Capture the cell that displays the provided text and extract its [x, y] central coordinate. 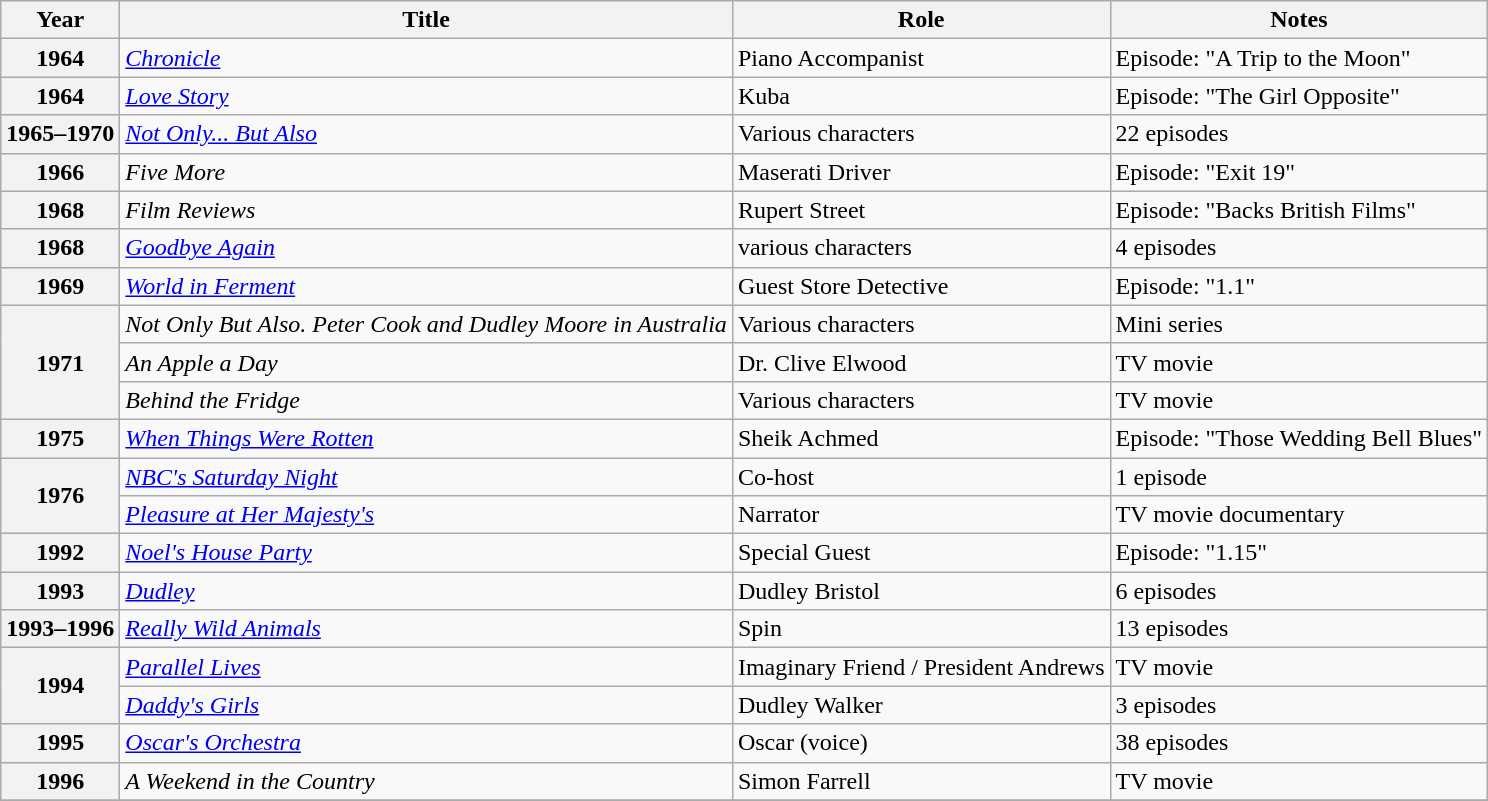
Dudley Bristol [921, 591]
22 episodes [1299, 134]
Oscar's Orchestra [426, 743]
Narrator [921, 515]
Notes [1299, 20]
TV movie documentary [1299, 515]
1994 [60, 686]
Maserati Driver [921, 172]
1992 [60, 553]
Dr. Clive Elwood [921, 362]
Episode: "1.1" [1299, 286]
Five More [426, 172]
Rupert Street [921, 210]
Dudley Walker [921, 705]
6 episodes [1299, 591]
Not Only... But Also [426, 134]
Parallel Lives [426, 667]
A Weekend in the Country [426, 781]
Pleasure at Her Majesty's [426, 515]
Chronicle [426, 58]
An Apple a Day [426, 362]
4 episodes [1299, 248]
1969 [60, 286]
Film Reviews [426, 210]
Guest Store Detective [921, 286]
NBC's Saturday Night [426, 477]
Piano Accompanist [921, 58]
Noel's House Party [426, 553]
1976 [60, 496]
Love Story [426, 96]
Episode: "1.15" [1299, 553]
various characters [921, 248]
Dudley [426, 591]
Simon Farrell [921, 781]
Episode: "The Girl Opposite" [1299, 96]
Episode: "Backs British Films" [1299, 210]
Not Only But Also. Peter Cook and Dudley Moore in Australia [426, 324]
Sheik Achmed [921, 438]
Year [60, 20]
1971 [60, 362]
1993 [60, 591]
13 episodes [1299, 629]
Really Wild Animals [426, 629]
Title [426, 20]
1966 [60, 172]
1 episode [1299, 477]
1975 [60, 438]
When Things Were Rotten [426, 438]
Daddy's Girls [426, 705]
Oscar (voice) [921, 743]
Imaginary Friend / President Andrews [921, 667]
Episode: "Those Wedding Bell Blues" [1299, 438]
Mini series [1299, 324]
Behind the Fridge [426, 400]
Spin [921, 629]
Kuba [921, 96]
Episode: "Exit 19" [1299, 172]
World in Ferment [426, 286]
Special Guest [921, 553]
Role [921, 20]
1993–1996 [60, 629]
1996 [60, 781]
Goodbye Again [426, 248]
Co-host [921, 477]
1965–1970 [60, 134]
Episode: "A Trip to the Moon" [1299, 58]
1995 [60, 743]
3 episodes [1299, 705]
38 episodes [1299, 743]
